Provide the (x, y) coordinate of the cell's center where the given text is located.  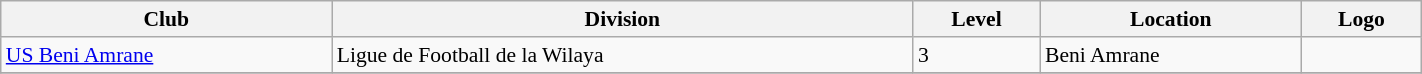
Beni Amrane (1171, 55)
Club (166, 19)
Logo (1362, 19)
3 (976, 55)
Location (1171, 19)
Level (976, 19)
US Beni Amrane (166, 55)
Division (622, 19)
Ligue de Football de la Wilaya (622, 55)
